Return the [x, y] coordinate for the center point of the cell that contains the specified text.  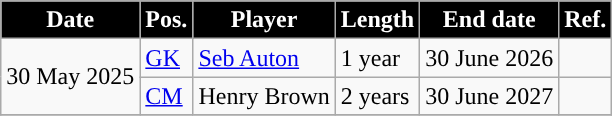
Henry Brown [264, 96]
30 June 2026 [490, 58]
2 years [377, 96]
30 June 2027 [490, 96]
End date [490, 20]
Date [70, 20]
1 year [377, 58]
GK [166, 58]
CM [166, 96]
Ref. [586, 20]
Pos. [166, 20]
Length [377, 20]
Player [264, 20]
Seb Auton [264, 58]
30 May 2025 [70, 77]
